Search for the cell housing the specified text and yield its (X, Y) center coordinate. 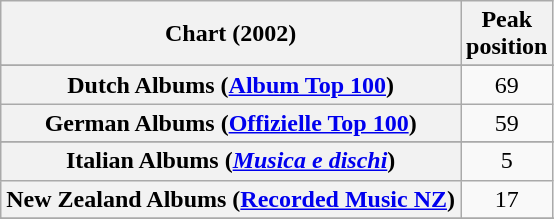
59 (506, 123)
New Zealand Albums (Recorded Music NZ) (231, 199)
Italian Albums (Musica e dischi) (231, 161)
17 (506, 199)
Chart (2002) (231, 34)
5 (506, 161)
69 (506, 85)
German Albums (Offizielle Top 100) (231, 123)
Dutch Albums (Album Top 100) (231, 85)
Peakposition (506, 34)
